For the text-containing cell, return its midpoint in [X, Y] coordinate format. 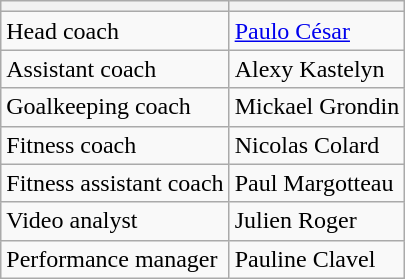
Fitness coach [115, 145]
Goalkeeping coach [115, 107]
Assistant coach [115, 69]
Performance manager [115, 259]
Video analyst [115, 221]
Paulo César [317, 31]
Julien Roger [317, 221]
Pauline Clavel [317, 259]
Head coach [115, 31]
Fitness assistant coach [115, 183]
Nicolas Colard [317, 145]
Mickael Grondin [317, 107]
Alexy Kastelyn [317, 69]
Paul Margotteau [317, 183]
